Output the (X, Y) coordinate of the center of the cell containing the given text.  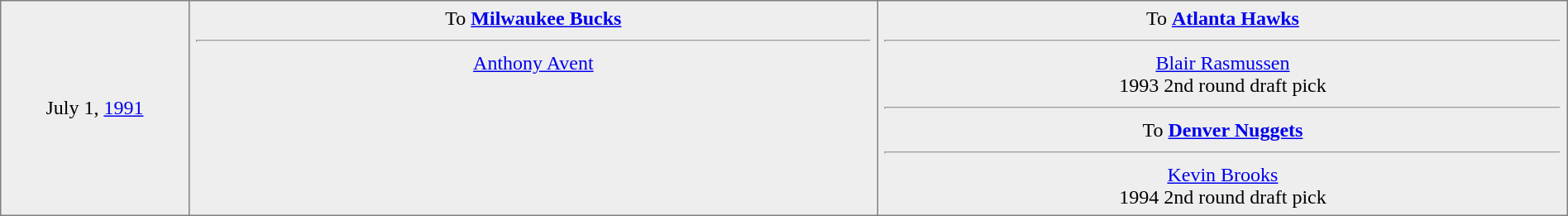
To Milwaukee BucksAnthony Avent (533, 108)
July 1, 1991 (94, 108)
To Atlanta HawksBlair Rasmussen1993 2nd round draft pickTo Denver NuggetsKevin Brooks1994 2nd round draft pick (1223, 108)
